Detect which cell encompasses the target text, then output its [X, Y] center coordinate. 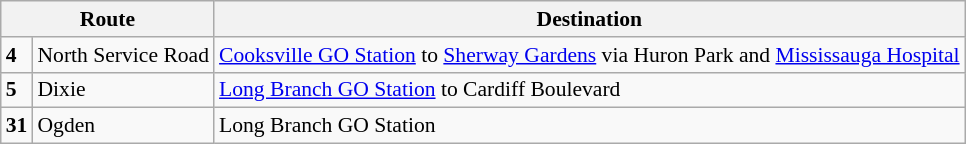
Destination [590, 19]
5 [17, 90]
Cooksville GO Station to Sherway Gardens via Huron Park and Mississauga Hospital [590, 55]
Long Branch GO Station to Cardiff Boulevard [590, 90]
4 [17, 55]
Dixie [123, 90]
Route [108, 19]
31 [17, 126]
Long Branch GO Station [590, 126]
North Service Road [123, 55]
Ogden [123, 126]
